Return the [x, y] coordinate for the center point of the cell that contains the specified text.  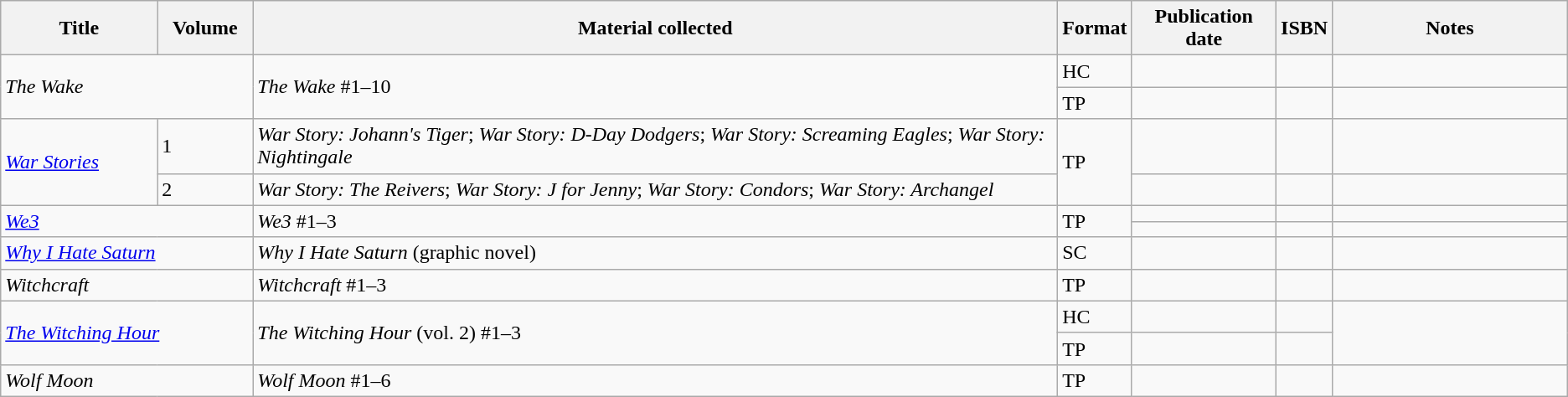
Material collected [655, 28]
Why I Hate Saturn (graphic novel) [655, 253]
Volume [205, 28]
Witchcraft [127, 285]
1 [205, 146]
The Witching Hour [127, 333]
War Story: Johann's Tiger; War Story: D-Day Dodgers; War Story: Screaming Eagles; War Story: Nightingale [655, 146]
War Story: The Reivers; War Story: J for Jenny; War Story: Condors; War Story: Archangel [655, 189]
Wolf Moon [127, 380]
We3 [127, 221]
The Wake [127, 87]
The Wake #1–10 [655, 87]
2 [205, 189]
SC [1095, 253]
Title [79, 28]
Format [1095, 28]
War Stories [79, 162]
Why I Hate Saturn [127, 253]
Wolf Moon #1–6 [655, 380]
ISBN [1305, 28]
Notes [1451, 28]
The Witching Hour (vol. 2) #1–3 [655, 333]
We3 #1–3 [655, 221]
Witchcraft #1–3 [655, 285]
Publication date [1204, 28]
